Pinpoint the cell where the given text exists, returning its (X, Y) midpoint coordinate. 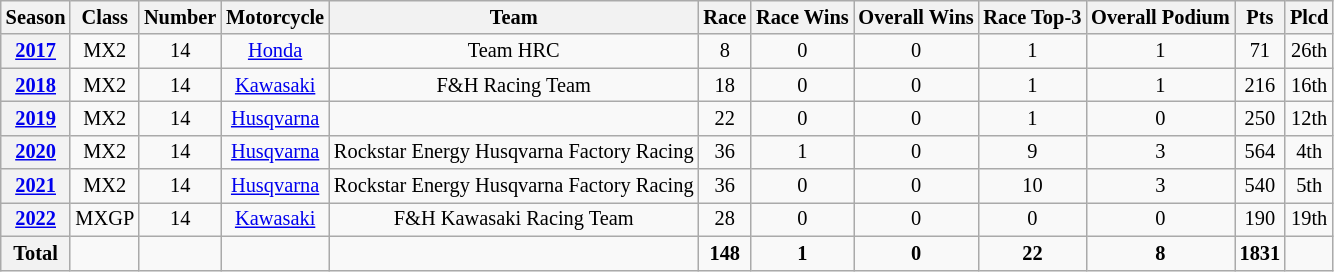
Plcd (1309, 17)
Race Top-3 (1033, 17)
Race Wins (802, 17)
10 (1033, 186)
Honda (275, 51)
5th (1309, 186)
Team HRC (514, 51)
Race (724, 17)
2018 (36, 85)
Overall Podium (1160, 17)
Pts (1260, 17)
216 (1260, 85)
564 (1260, 152)
1831 (1260, 253)
Season (36, 17)
2021 (36, 186)
2020 (36, 152)
540 (1260, 186)
26th (1309, 51)
F&H Kawasaki Racing Team (514, 219)
F&H Racing Team (514, 85)
2017 (36, 51)
Class (104, 17)
9 (1033, 152)
19th (1309, 219)
190 (1260, 219)
Number (180, 17)
Motorcycle (275, 17)
Total (36, 253)
2019 (36, 118)
28 (724, 219)
Overall Wins (916, 17)
MXGP (104, 219)
18 (724, 85)
16th (1309, 85)
148 (724, 253)
250 (1260, 118)
71 (1260, 51)
Team (514, 17)
4th (1309, 152)
12th (1309, 118)
2022 (36, 219)
